Identify which cell holds the provided text, then report its (x, y) central coordinate. 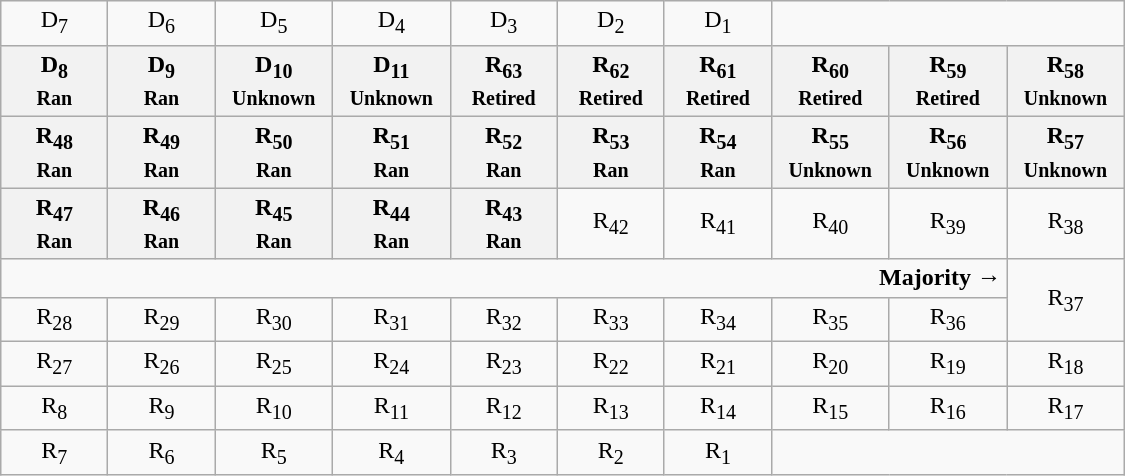
D3 (504, 23)
R2 (610, 452)
R11 (392, 408)
R25 (274, 364)
R59Retired (948, 80)
R15 (830, 408)
R20 (830, 364)
R21 (718, 364)
R27 (54, 364)
R9 (162, 408)
R56Unknown (948, 152)
R63Retired (504, 80)
R30 (274, 319)
R1 (718, 452)
D6 (162, 23)
R33 (610, 319)
D8Ran (54, 80)
R37 (1066, 300)
D1 (718, 23)
R34 (718, 319)
D11Unknown (392, 80)
R36 (948, 319)
R3 (504, 452)
R57Unknown (1066, 152)
R58Unknown (1066, 80)
R29 (162, 319)
R6 (162, 452)
D5 (274, 23)
R14 (718, 408)
R8 (54, 408)
R50Ran (274, 152)
R55Unknown (830, 152)
R61Retired (718, 80)
D4 (392, 23)
Majority → (504, 278)
R40 (830, 224)
D9Ran (162, 80)
R42 (610, 224)
R52Ran (504, 152)
D10Unknown (274, 80)
R32 (504, 319)
R22 (610, 364)
R7 (54, 452)
R12 (504, 408)
R35 (830, 319)
R41 (718, 224)
R17 (1066, 408)
R51Ran (392, 152)
R44Ran (392, 224)
R31 (392, 319)
R54Ran (718, 152)
R18 (1066, 364)
R28 (54, 319)
R16 (948, 408)
R5 (274, 452)
D2 (610, 23)
R48Ran (54, 152)
R45Ran (274, 224)
R10 (274, 408)
D7 (54, 23)
R60Retired (830, 80)
R43Ran (504, 224)
R23 (504, 364)
R62Retired (610, 80)
R19 (948, 364)
R13 (610, 408)
R26 (162, 364)
R39 (948, 224)
R49Ran (162, 152)
R38 (1066, 224)
R4 (392, 452)
R46Ran (162, 224)
R47Ran (54, 224)
R53Ran (610, 152)
R24 (392, 364)
